Provide the [X, Y] coordinate of the cell's center where the given text is located.  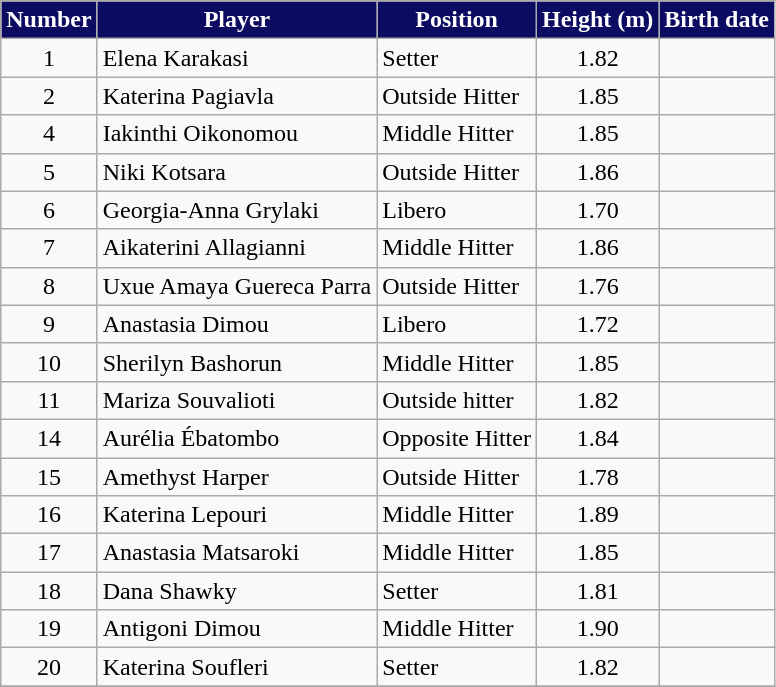
Uxue Amaya Guereca Parra [237, 286]
1.84 [597, 438]
Antigoni Dimou [237, 629]
15 [49, 477]
Anastasia Dimou [237, 324]
11 [49, 400]
Player [237, 20]
1.78 [597, 477]
9 [49, 324]
16 [49, 515]
Katerina Pagiavla [237, 96]
14 [49, 438]
Dana Shawky [237, 591]
20 [49, 667]
4 [49, 134]
5 [49, 172]
18 [49, 591]
19 [49, 629]
10 [49, 362]
Amethyst Harper [237, 477]
Outside hitter [457, 400]
Number [49, 20]
Katerina Soufleri [237, 667]
1.76 [597, 286]
1.90 [597, 629]
1.81 [597, 591]
Height (m) [597, 20]
1.89 [597, 515]
Iakinthi Oikonomou [237, 134]
Opposite Hitter [457, 438]
7 [49, 248]
6 [49, 210]
Georgia-Anna Grylaki [237, 210]
17 [49, 553]
Position [457, 20]
Sherilyn Bashorun [237, 362]
1.72 [597, 324]
1 [49, 58]
Katerina Lepouri [237, 515]
Aurélia Ébatombo [237, 438]
1.70 [597, 210]
8 [49, 286]
Aikaterini Allagianni [237, 248]
2 [49, 96]
Elena Karakasi [237, 58]
Niki Kotsara [237, 172]
Birth date [717, 20]
Mariza Souvalioti [237, 400]
Anastasia Matsaroki [237, 553]
